Return the (x, y) coordinate for the center point of the cell that contains the specified text.  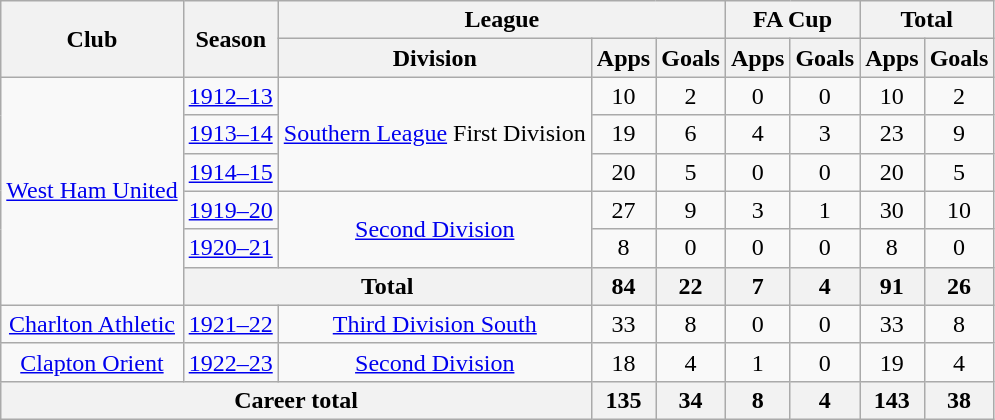
7 (757, 286)
143 (892, 400)
18 (623, 362)
Career total (296, 400)
Club (92, 39)
West Ham United (92, 191)
FA Cup (792, 20)
27 (623, 210)
1919–20 (230, 210)
22 (691, 286)
38 (959, 400)
Southern League First Division (434, 134)
23 (892, 134)
1912–13 (230, 96)
1913–14 (230, 134)
Division (434, 58)
6 (691, 134)
84 (623, 286)
30 (892, 210)
26 (959, 286)
1922–23 (230, 362)
Clapton Orient (92, 362)
34 (691, 400)
135 (623, 400)
Season (230, 39)
91 (892, 286)
1914–15 (230, 172)
1920–21 (230, 248)
Charlton Athletic (92, 324)
League (502, 20)
Third Division South (434, 324)
1921–22 (230, 324)
